Locate the cell with the specified text and output its (x, y) center coordinate. 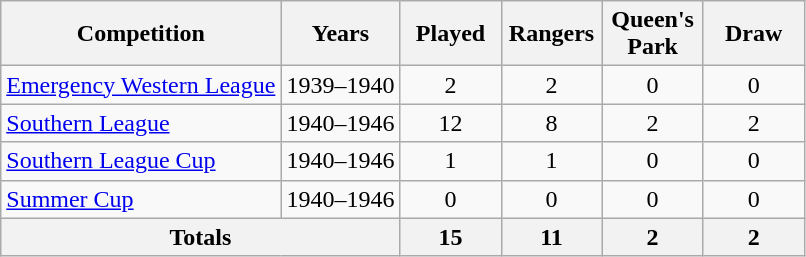
15 (450, 237)
Rangers (552, 34)
11 (552, 237)
12 (450, 123)
Years (340, 34)
Summer Cup (141, 199)
Totals (200, 237)
Southern League (141, 123)
1939–1940 (340, 85)
Draw (754, 34)
Emergency Western League (141, 85)
Played (450, 34)
Competition (141, 34)
Southern League Cup (141, 161)
Queen's Park (652, 34)
8 (552, 123)
